Detect which cell encompasses the target text, then output its (X, Y) center coordinate. 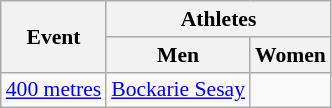
Event (54, 36)
Women (290, 55)
Men (178, 55)
Athletes (218, 19)
Bockarie Sesay (178, 90)
400 metres (54, 90)
